Pinpoint the cell where the given text exists, returning its (X, Y) midpoint coordinate. 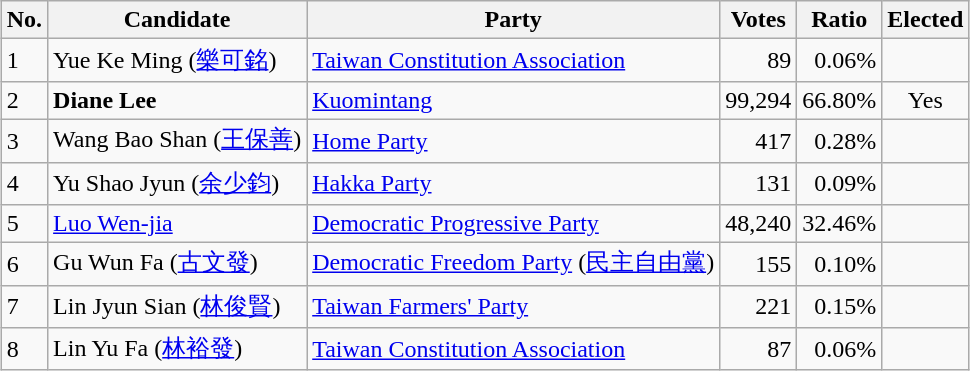
32.46% (840, 224)
Democratic Freedom Party (民主自由黨) (514, 264)
1 (24, 60)
Ratio (840, 20)
0.09% (840, 184)
Votes (758, 20)
3 (24, 140)
Yu Shao Jyun (余少鈞) (178, 184)
417 (758, 140)
4 (24, 184)
131 (758, 184)
Home Party (514, 140)
0.28% (840, 140)
Wang Bao Shan (王保善) (178, 140)
No. (24, 20)
2 (24, 100)
Diane Lee (178, 100)
6 (24, 264)
Party (514, 20)
Lin Yu Fa (林裕發) (178, 350)
99,294 (758, 100)
Elected (926, 20)
221 (758, 306)
Democratic Progressive Party (514, 224)
Kuomintang (514, 100)
Taiwan Farmers' Party (514, 306)
7 (24, 306)
0.10% (840, 264)
Candidate (178, 20)
87 (758, 350)
5 (24, 224)
0.15% (840, 306)
Gu Wun Fa (古文發) (178, 264)
8 (24, 350)
Yue Ke Ming (樂可銘) (178, 60)
Yes (926, 100)
89 (758, 60)
Luo Wen-jia (178, 224)
155 (758, 264)
Hakka Party (514, 184)
Lin Jyun Sian (林俊賢) (178, 306)
66.80% (840, 100)
48,240 (758, 224)
